Detect which cell encompasses the target text, then output its (x, y) center coordinate. 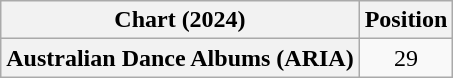
29 (406, 58)
Position (406, 20)
Chart (2024) (180, 20)
Australian Dance Albums (ARIA) (180, 58)
